Capture the cell that displays the provided text and extract its (X, Y) central coordinate. 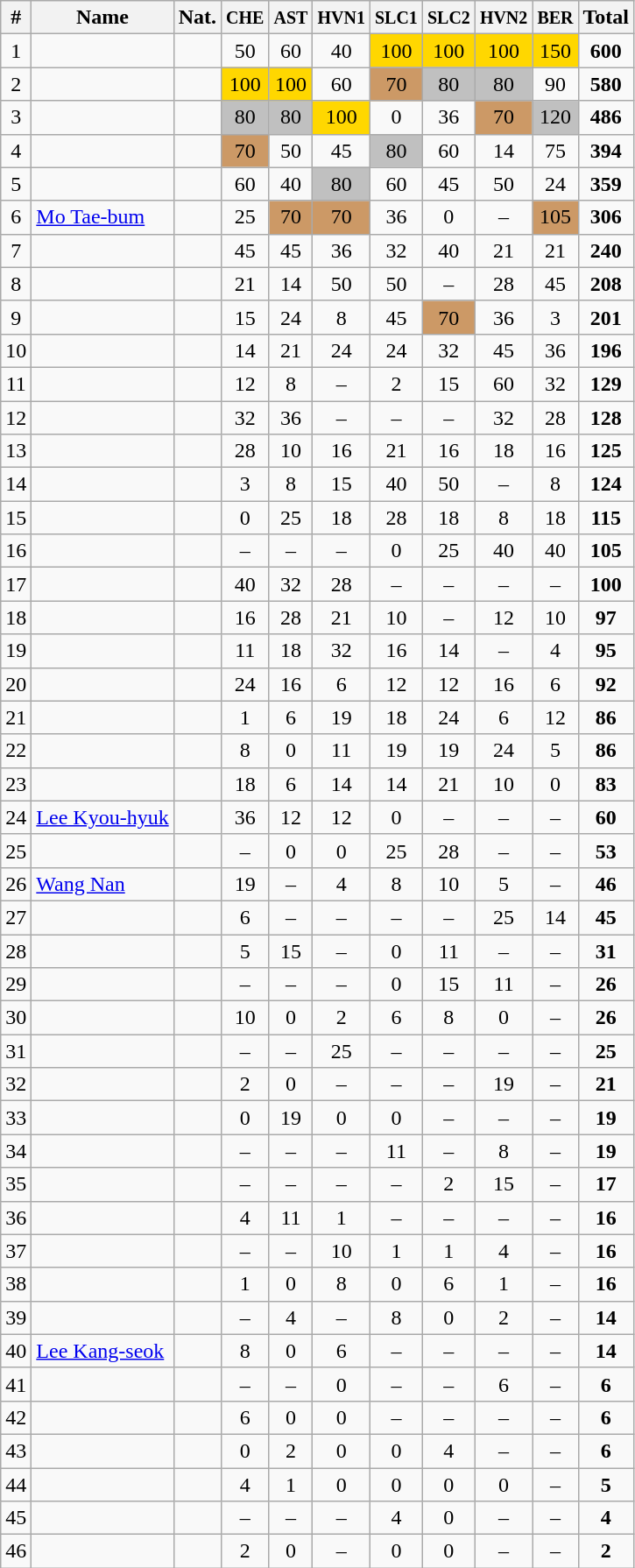
HVN2 (504, 18)
600 (606, 51)
30 (16, 1018)
35 (16, 1184)
580 (606, 84)
Name (102, 18)
97 (606, 618)
95 (606, 651)
240 (606, 251)
23 (16, 784)
129 (606, 384)
BER (555, 18)
38 (16, 1284)
HVN1 (342, 18)
44 (16, 1485)
124 (606, 484)
33 (16, 1118)
SLC2 (448, 18)
53 (606, 851)
42 (16, 1417)
201 (606, 317)
Total (606, 18)
115 (606, 518)
Wang Nan (102, 884)
20 (16, 684)
34 (16, 1151)
486 (606, 117)
37 (16, 1251)
39 (16, 1317)
208 (606, 284)
13 (16, 451)
Mo Tae-bum (102, 217)
128 (606, 418)
22 (16, 751)
Nat. (197, 18)
92 (606, 684)
SLC1 (396, 18)
AST (291, 18)
43 (16, 1451)
CHE (245, 18)
Lee Kang-seok (102, 1351)
125 (606, 451)
29 (16, 985)
306 (606, 217)
9 (16, 317)
196 (606, 350)
27 (16, 917)
Lee Kyou-hyuk (102, 817)
394 (606, 151)
41 (16, 1384)
359 (606, 184)
7 (16, 251)
150 (555, 51)
120 (555, 117)
75 (555, 151)
# (16, 18)
90 (555, 84)
83 (606, 784)
